Find where the given text appears and provide that cell's center as [X, Y] coordinate. 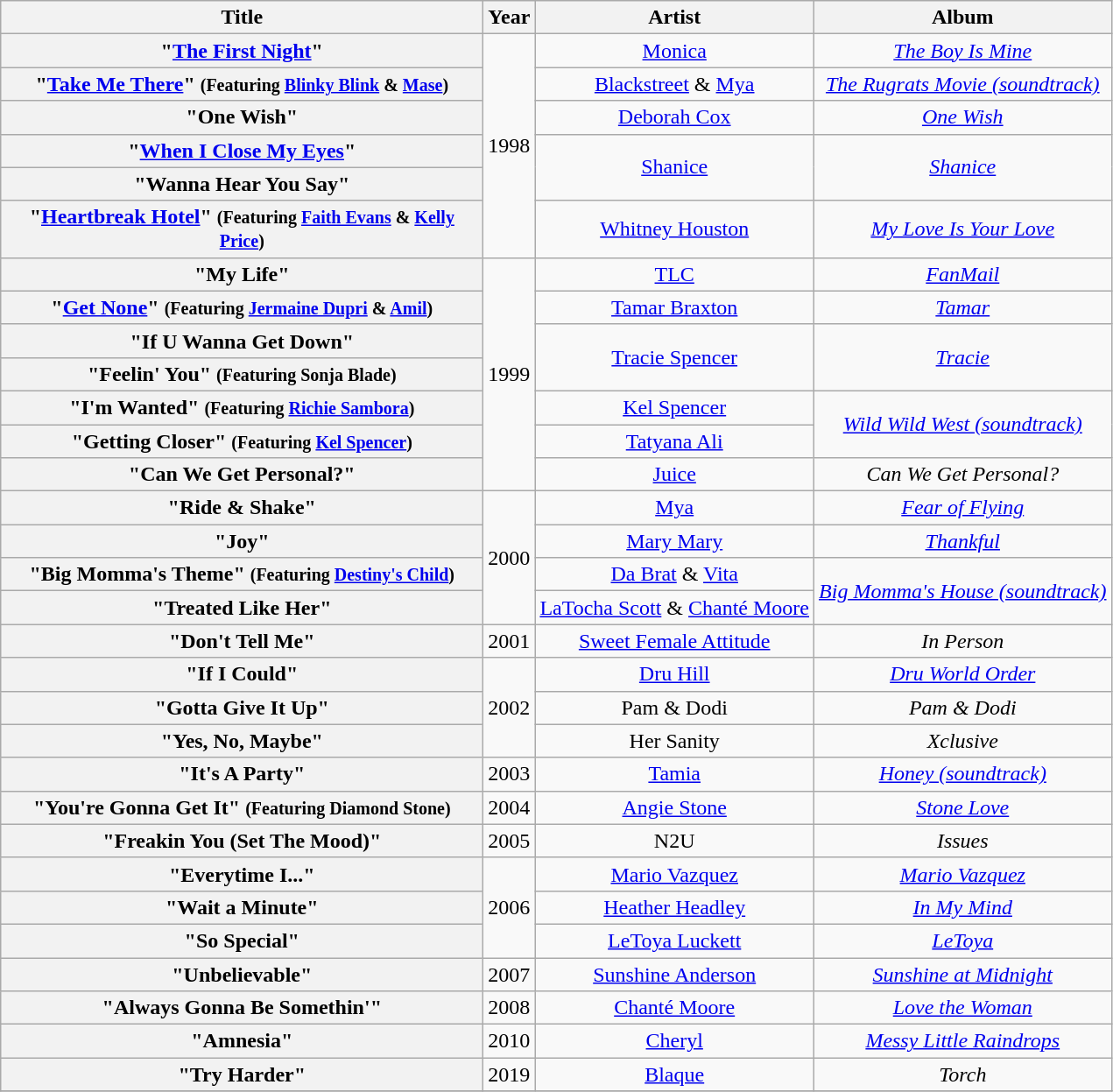
Torch [963, 1074]
2019 [510, 1074]
Stone Love [963, 807]
"My Life" [242, 274]
2004 [510, 807]
Thankful [963, 541]
"Heartbreak Hotel" (Featuring Faith Evans & Kelly Price) [242, 229]
"Wait a Minute" [242, 907]
Angie Stone [674, 807]
One Wish [963, 117]
Tracie Spencer [674, 357]
"So Special" [242, 941]
In Person [963, 641]
Tracie [963, 357]
In My Mind [963, 907]
"You're Gonna Get It" (Featuring Diamond Stone) [242, 807]
Blackstreet & Mya [674, 84]
The Boy Is Mine [963, 51]
"Amnesia" [242, 1041]
"Feelin' You" (Featuring Sonja Blade) [242, 374]
Da Brat & Vita [674, 574]
Sweet Female Attitude [674, 641]
"Yes, No, Maybe" [242, 741]
Heather Headley [674, 907]
"Get None" (Featuring Jermaine Dupri & Amil) [242, 307]
Sunshine at Midnight [963, 975]
Chanté Moore [674, 1008]
Deborah Cox [674, 117]
Monica [674, 51]
"Take Me There" (Featuring Blinky Blink & Mase) [242, 84]
Dru World Order [963, 674]
Sunshine Anderson [674, 975]
N2U [674, 841]
Whitney Houston [674, 229]
LeToya Luckett [674, 941]
Big Momma's House (soundtrack) [963, 591]
Tamar Braxton [674, 307]
Album [963, 18]
Year [510, 18]
LeToya [963, 941]
2005 [510, 841]
Fear of Flying [963, 508]
"Try Harder" [242, 1074]
Tamar [963, 307]
Tatyana Ali [674, 440]
"If U Wanna Get Down" [242, 341]
Tamia [674, 774]
Title [242, 18]
Juice [674, 475]
Issues [963, 841]
TLC [674, 274]
Messy Little Raindrops [963, 1041]
FanMail [963, 274]
2008 [510, 1008]
LaTocha Scott & Chanté Moore [674, 608]
"Unbelievable" [242, 975]
"One Wish" [242, 117]
2007 [510, 975]
Artist [674, 18]
Wild Wild West (soundtrack) [963, 424]
"Gotta Give It Up" [242, 708]
The Rugrats Movie (soundtrack) [963, 84]
Honey (soundtrack) [963, 774]
"Getting Closer" (Featuring Kel Spencer) [242, 440]
"Wanna Hear You Say" [242, 184]
"When I Close My Eyes" [242, 151]
1999 [510, 374]
Mya [674, 508]
Blaque [674, 1074]
"The First Night" [242, 51]
"If I Could" [242, 674]
2002 [510, 708]
2006 [510, 907]
"Freakin You (Set The Mood)" [242, 841]
"It's A Party" [242, 774]
2010 [510, 1041]
2003 [510, 774]
Dru Hill [674, 674]
2001 [510, 641]
"Always Gonna Be Somethin'" [242, 1008]
"Everytime I..." [242, 874]
Xclusive [963, 741]
"Big Momma's Theme" (Featuring Destiny's Child) [242, 574]
"Joy" [242, 541]
"Treated Like Her" [242, 608]
Mary Mary [674, 541]
Kel Spencer [674, 407]
Love the Woman [963, 1008]
"Can We Get Personal?" [242, 475]
2000 [510, 558]
"Ride & Shake" [242, 508]
Cheryl [674, 1041]
Can We Get Personal? [963, 475]
Her Sanity [674, 741]
"Don't Tell Me" [242, 641]
1998 [510, 145]
"I'm Wanted" (Featuring Richie Sambora) [242, 407]
My Love Is Your Love [963, 229]
